Identify which cell holds the provided text, then report its (X, Y) central coordinate. 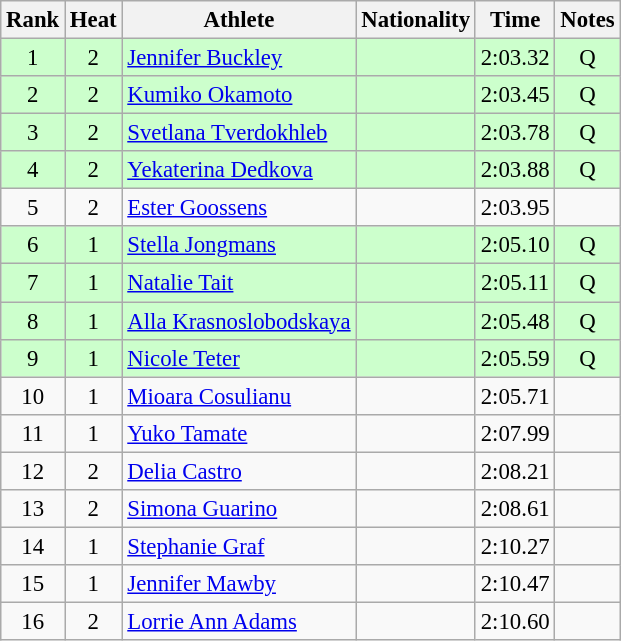
Heat (94, 20)
Kumiko Okamoto (239, 95)
12 (33, 471)
Athlete (239, 20)
2:03.95 (515, 208)
Nicole Teter (239, 358)
Rank (33, 20)
Delia Castro (239, 471)
2:08.21 (515, 471)
2:05.48 (515, 321)
Notes (588, 20)
13 (33, 509)
7 (33, 283)
9 (33, 358)
2:03.78 (515, 133)
14 (33, 546)
Simona Guarino (239, 509)
Ester Goossens (239, 208)
4 (33, 170)
11 (33, 433)
2:03.32 (515, 58)
Yekaterina Dedkova (239, 170)
15 (33, 584)
16 (33, 621)
2:03.45 (515, 95)
10 (33, 396)
Time (515, 20)
2:05.71 (515, 396)
6 (33, 245)
2:05.10 (515, 245)
Stella Jongmans (239, 245)
2:10.60 (515, 621)
Alla Krasnoslobodskaya (239, 321)
2:05.11 (515, 283)
2:03.88 (515, 170)
Yuko Tamate (239, 433)
2:07.99 (515, 433)
Natalie Tait (239, 283)
2:05.59 (515, 358)
Mioara Cosulianu (239, 396)
3 (33, 133)
Lorrie Ann Adams (239, 621)
5 (33, 208)
Jennifer Buckley (239, 58)
8 (33, 321)
2:08.61 (515, 509)
2:10.47 (515, 584)
Svetlana Tverdokhleb (239, 133)
Nationality (416, 20)
Stephanie Graf (239, 546)
2:10.27 (515, 546)
Jennifer Mawby (239, 584)
